Pinpoint the cell where the given text exists, returning its [X, Y] midpoint coordinate. 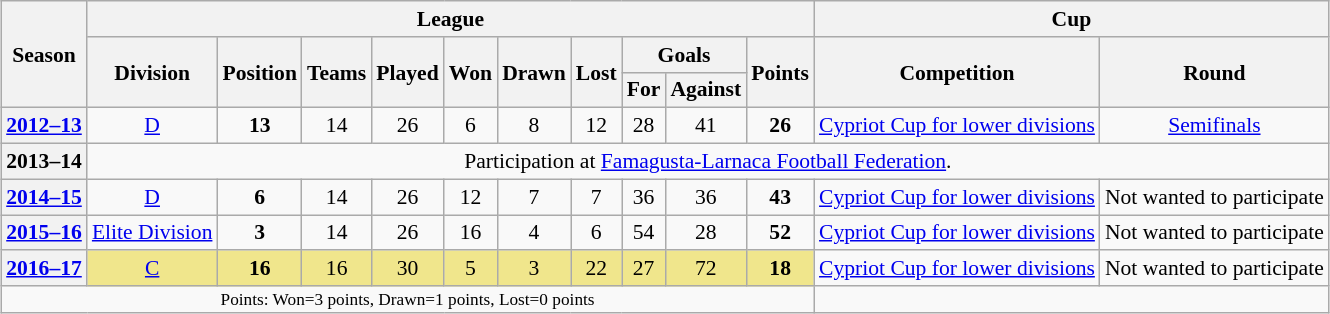
Lost [596, 72]
2015–16 [44, 233]
Position [259, 72]
43 [780, 197]
For [644, 90]
Semifinals [1214, 126]
Division [152, 72]
27 [644, 269]
League [450, 19]
Points: Won=3 points, Drawn=1 points, Lost=0 points [408, 299]
30 [407, 269]
2014–15 [44, 197]
Season [44, 54]
2012–13 [44, 126]
Participation at Famagusta-Larnaca Football Federation. [708, 162]
Won [470, 72]
Elite Division [152, 233]
52 [780, 233]
5 [470, 269]
Cup [1072, 19]
41 [706, 126]
Points [780, 72]
Drawn [534, 72]
Played [407, 72]
Goals [684, 55]
2016–17 [44, 269]
13 [259, 126]
8 [534, 126]
22 [596, 269]
4 [534, 233]
Competition [957, 72]
Round [1214, 72]
Teams [336, 72]
Against [706, 90]
72 [706, 269]
18 [780, 269]
2013–14 [44, 162]
C [152, 269]
54 [644, 233]
